Identify which cell holds the provided text, then report its [x, y] central coordinate. 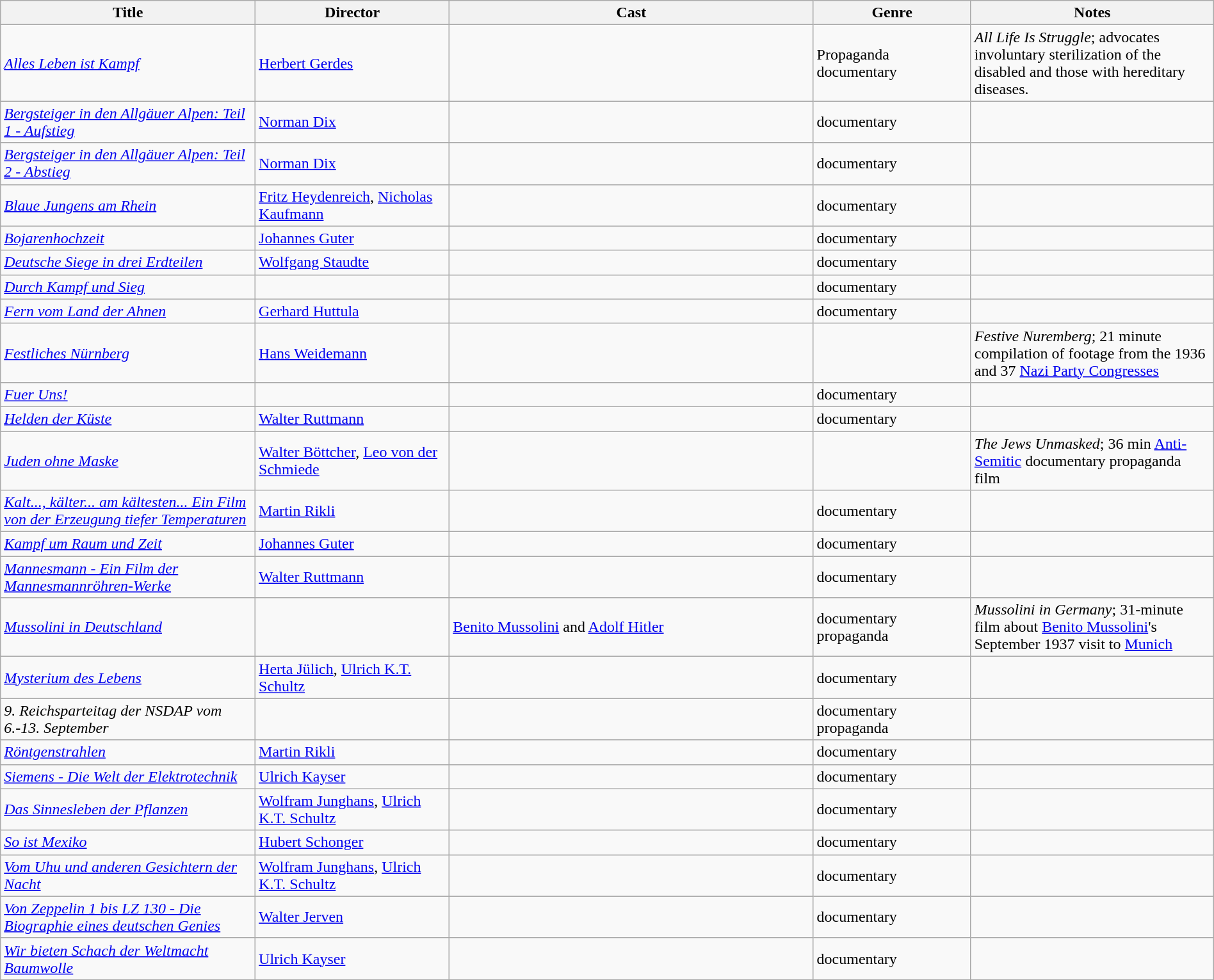
So ist Mexiko [128, 842]
Walter Böttcher, Leo von der Schmiede [352, 461]
Von Zeppelin 1 bis LZ 130 - Die Biographie eines deutschen Genies [128, 917]
Fuer Uns! [128, 394]
Gerhard Huttula [352, 311]
Durch Kampf und Sieg [128, 287]
Das Sinnesleben der Pflanzen [128, 809]
Kampf um Raum und Zeit [128, 544]
Juden ohne Maske [128, 461]
Mysterium des Lebens [128, 677]
Genre [892, 13]
Propaganda documentary [892, 63]
Kalt..., kälter... am kältesten... Ein Film von der Erzeugung tiefer Temperaturen [128, 511]
Mussolini in Germany; 31-minute film about Benito Mussolini's September 1937 visit to Munich [1092, 627]
Alles Leben ist Kampf [128, 63]
9. Reichsparteitag der NSDAP vom 6.-13. September [128, 719]
All Life Is Struggle; advocates involuntary sterilization of the disabled and those with hereditary diseases. [1092, 63]
Herta Jülich, Ulrich K.T. Schultz [352, 677]
Notes [1092, 13]
Mussolini in Deutschland [128, 627]
Wir bieten Schach der Weltmacht Baumwolle [128, 959]
Vom Uhu und anderen Gesichtern der Nacht [128, 876]
Deutsche Siege in drei Erdteilen [128, 262]
Mannesmann - Ein Film der Mannesmannröhren-Werke [128, 577]
Director [352, 13]
Röntgenstrahlen [128, 752]
Blaue Jungens am Rhein [128, 205]
Title [128, 13]
Siemens - Die Welt der Elektrotechnik [128, 776]
Benito Mussolini and Adolf Hitler [631, 627]
Festliches Nürnberg [128, 353]
Wolfgang Staudte [352, 262]
Hans Weidemann [352, 353]
Bojarenhochzeit [128, 238]
Bergsteiger in den Allgäuer Alpen: Teil 2 - Abstieg [128, 164]
Cast [631, 13]
Fritz Heydenreich, Nicholas Kaufmann [352, 205]
Herbert Gerdes [352, 63]
Hubert Schonger [352, 842]
Bergsteiger in den Allgäuer Alpen: Teil 1 - Aufstieg [128, 122]
Walter Jerven [352, 917]
Helden der Küste [128, 419]
Festive Nuremberg; 21 minute compilation of footage from the 1936 and 37 Nazi Party Congresses [1092, 353]
The Jews Unmasked; 36 min Anti-Semitic documentary propaganda film [1092, 461]
Fern vom Land der Ahnen [128, 311]
